Find where the given text appears and provide that cell's center as (X, Y) coordinate. 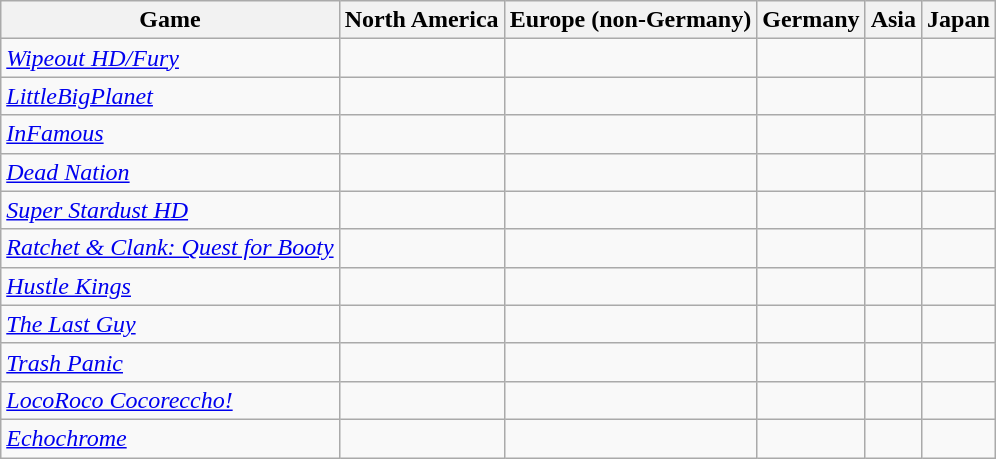
Ratchet & Clank: Quest for Booty (170, 248)
LittleBigPlanet (170, 96)
Asia (893, 20)
Dead Nation (170, 172)
Echochrome (170, 438)
Europe (non-Germany) (630, 20)
InFamous (170, 134)
Trash Panic (170, 362)
Japan (959, 20)
Super Stardust HD (170, 210)
North America (422, 20)
Game (170, 20)
Wipeout HD/Fury (170, 58)
The Last Guy (170, 324)
Germany (811, 20)
Hustle Kings (170, 286)
LocoRoco Cocoreccho! (170, 400)
